From the cell containing the given text, extract its center point as (x, y) coordinate. 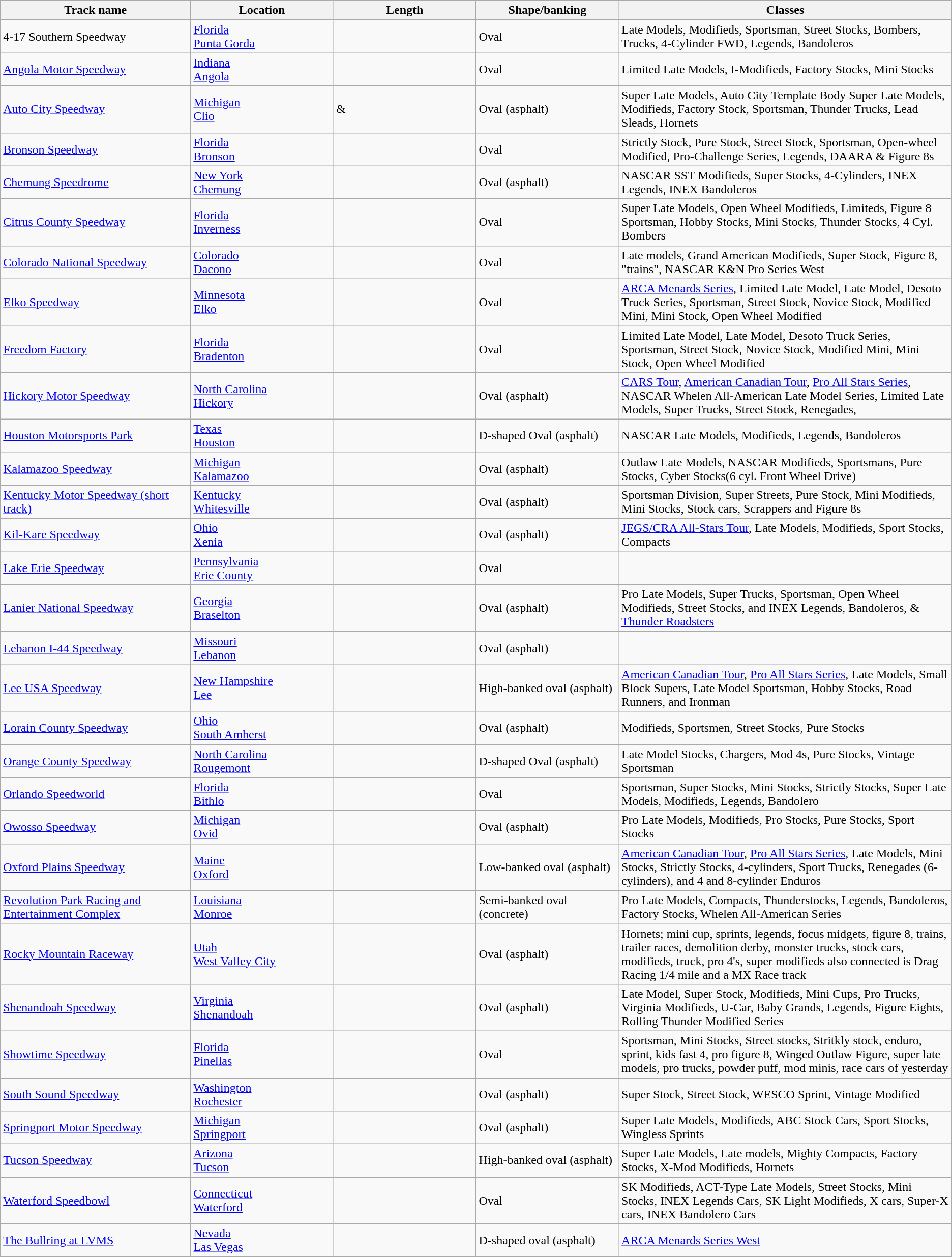
JEGS/CRA All-Stars Tour, Late Models, Modifieds, Sport Stocks, Compacts (785, 535)
Outlaw Late Models, NASCAR Modifieds, Sportsmans, Pure Stocks, Cyber Stocks(6 cyl. Front Wheel Drive) (785, 469)
Limited Late Models, I-Modifieds, Factory Stocks, Mini Stocks (785, 69)
Orange County Speedway (96, 761)
OhioSouth Amherst (262, 728)
Hickory Motor Speedway (96, 396)
Location (262, 10)
Oxford Plains Speedway (96, 867)
ColoradoDacono (262, 262)
& (405, 109)
Lee USA Speedway (96, 688)
Revolution Park Racing and Entertainment Complex (96, 907)
Kentucky Motor Speedway (short track) (96, 502)
American Canadian Tour, Pro All Stars Series, Late Models, Small Block Supers, Late Model Sportsman, Hobby Stocks, Road Runners, and Ironman (785, 688)
FloridaBradenton (262, 349)
Auto City Speedway (96, 109)
MichiganClio (262, 109)
Rocky Mountain Raceway (96, 954)
Utah West Valley City (262, 954)
Citrus County Speedway (96, 222)
MichiganSpringport (262, 1128)
New YorkChemung (262, 182)
Late Model Stocks, Chargers, Mod 4s, Pure Stocks, Vintage Sportsman (785, 761)
Kalamazoo Speedway (96, 469)
FloridaPunta Gorda (262, 37)
MichiganKalamazoo (262, 469)
Super Late Models, Late models, Mighty Compacts, Factory Stocks, X-Mod Modifieds, Hornets (785, 1160)
OhioXenia (262, 535)
NASCAR SST Modifieds, Super Stocks, 4-Cylinders, INEX Legends, INEX Bandoleros (785, 182)
NASCAR Late Models, Modifieds, Legends, Bandoleros (785, 435)
Super Late Models, Auto City Template Body Super Late Models, Modifieds, Factory Stock, Sportsman, Thunder Trucks, Lead Sleads, Hornets (785, 109)
Track name (96, 10)
Waterford Speedbowl (96, 1201)
KentuckyWhitesville (262, 502)
Late models, Grand American Modifieds, Super Stock, Figure 8, "trains", NASCAR K&N Pro Series West (785, 262)
FloridaInverness (262, 222)
Pro Late Models, Super Trucks, Sportsman, Open Wheel Modifieds, Street Stocks, and INEX Legends, Bandoleros, & Thunder Roadsters (785, 608)
Low-banked oval (asphalt) (547, 867)
Kil-Kare Speedway (96, 535)
MissouriLebanon (262, 648)
Shenandoah Speedway (96, 1007)
PennsylvaniaErie County (262, 568)
Pro Late Models, Modifieds, Pro Stocks, Pure Stocks, Sport Stocks (785, 827)
IndianaAngola (262, 69)
WashingtonRochester (262, 1094)
Houston Motorsports Park (96, 435)
Shape/banking (547, 10)
North CarolinaHickory (262, 396)
Lake Erie Speedway (96, 568)
Lanier National Speedway (96, 608)
MinnesotaElko (262, 302)
Freedom Factory (96, 349)
Bronson Speedway (96, 149)
D-shaped oval (asphalt) (547, 1241)
The Bullring at LVMS (96, 1241)
4-17 Southern Speedway (96, 37)
Lorain County Speedway (96, 728)
LouisianaMonroe (262, 907)
SK Modifieds, ACT-Type Late Models, Street Stocks, Mini Stocks, INEX Legends Cars, SK Light Modifieds, X cars, Super-X cars, INEX Bandolero Cars (785, 1201)
FloridaPinellas (262, 1054)
Sportsman Division, Super Streets, Pure Stock, Mini Modifieds, Mini Stocks, Stock cars, Scrappers and Figure 8s (785, 502)
FloridaBronson (262, 149)
North CarolinaRougemont (262, 761)
Pro Late Models, Compacts, Thunderstocks, Legends, Bandoleros, Factory Stocks, Whelen All-American Series (785, 907)
Chemung Speedrome (96, 182)
New HampshireLee (262, 688)
South Sound Speedway (96, 1094)
Classes (785, 10)
Showtime Speedway (96, 1054)
ArizonaTucson (262, 1160)
Length (405, 10)
TexasHouston (262, 435)
NevadaLas Vegas (262, 1241)
Strictly Stock, Pure Stock, Street Stock, Sportsman, Open-wheel Modified, Pro-Challenge Series, Legends, DAARA & Figure 8s (785, 149)
Colorado National Speedway (96, 262)
Super Late Models, Modifieds, ABC Stock Cars, Sport Stocks, Wingless Sprints (785, 1128)
Lebanon I-44 Speedway (96, 648)
Super Late Models, Open Wheel Modifieds, Limiteds, Figure 8 Sportsman, Hobby Stocks, Mini Stocks, Thunder Stocks, 4 Cyl. Bombers (785, 222)
Orlando Speedworld (96, 794)
Owosso Speedway (96, 827)
Super Stock, Street Stock, WESCO Sprint, Vintage Modified (785, 1094)
Modifieds, Sportsmen, Street Stocks, Pure Stocks (785, 728)
ConnecticutWaterford (262, 1201)
VirginiaShenandoah (262, 1007)
Tucson Speedway (96, 1160)
Sportsman, Super Stocks, Mini Stocks, Strictly Stocks, Super Late Models, Modifieds, Legends, Bandolero (785, 794)
Elko Speedway (96, 302)
ARCA Menards Series West (785, 1241)
MichiganOvid (262, 827)
Springport Motor Speedway (96, 1128)
Late Models, Modifieds, Sportsman, Street Stocks, Bombers, Trucks, 4-Cylinder FWD, Legends, Bandoleros (785, 37)
Semi-banked oval (concrete) (547, 907)
MaineOxford (262, 867)
FloridaBithlo (262, 794)
GeorgiaBraselton (262, 608)
Angola Motor Speedway (96, 69)
Limited Late Model, Late Model, Desoto Truck Series, Sportsman, Street Stock, Novice Stock, Modified Mini, Mini Stock, Open Wheel Modified (785, 349)
